Determine the [X, Y] coordinate at the center of the cell enclosing the given text.  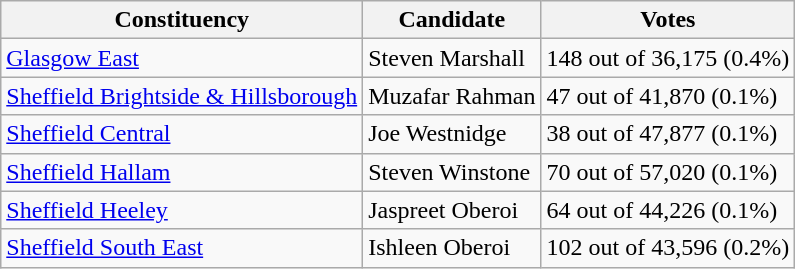
64 out of 44,226 (0.1%) [668, 210]
148 out of 36,175 (0.4%) [668, 58]
Sheffield Brightside & Hillsborough [182, 96]
70 out of 57,020 (0.1%) [668, 172]
Jaspreet Oberoi [452, 210]
Joe Westnidge [452, 134]
47 out of 41,870 (0.1%) [668, 96]
Votes [668, 20]
Sheffield Heeley [182, 210]
Sheffield Hallam [182, 172]
Muzafar Rahman [452, 96]
Candidate [452, 20]
Steven Marshall [452, 58]
102 out of 43,596 (0.2%) [668, 248]
38 out of 47,877 (0.1%) [668, 134]
Steven Winstone [452, 172]
Sheffield South East [182, 248]
Glasgow East [182, 58]
Constituency [182, 20]
Ishleen Oberoi [452, 248]
Sheffield Central [182, 134]
